Determine the [x, y] coordinate at the center of the cell enclosing the given text.  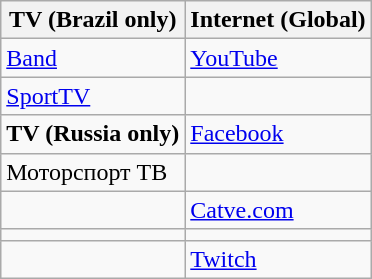
Моторспорт ТВ [93, 172]
Twitch [278, 259]
TV (Brazil only) [93, 20]
Facebook [278, 134]
Catve.com [278, 210]
Band [93, 58]
TV (Russia only) [93, 134]
SportTV [93, 96]
Internet (Global) [278, 20]
YouTube [278, 58]
